Return the [x, y] coordinate for the center point of the cell that contains the specified text.  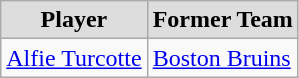
Boston Bruins [222, 58]
Former Team [222, 20]
Alfie Turcotte [74, 58]
Player [74, 20]
